Detect which cell encompasses the target text, then output its (x, y) center coordinate. 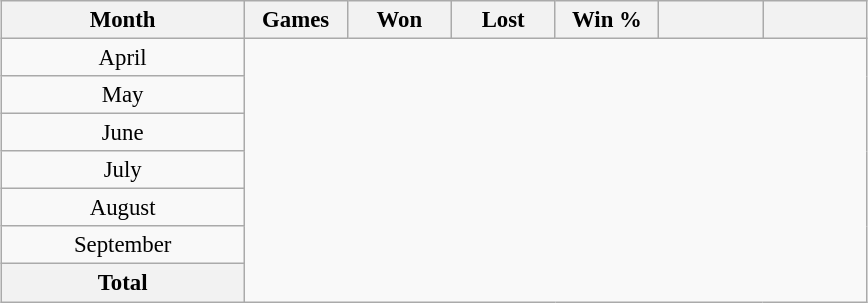
Lost (503, 20)
April (123, 58)
June (123, 133)
Month (123, 20)
August (123, 208)
Total (123, 283)
Win % (607, 20)
September (123, 245)
July (123, 170)
May (123, 95)
Games (296, 20)
Won (399, 20)
